Provide the [X, Y] coordinate of the cell's center where the given text is located.  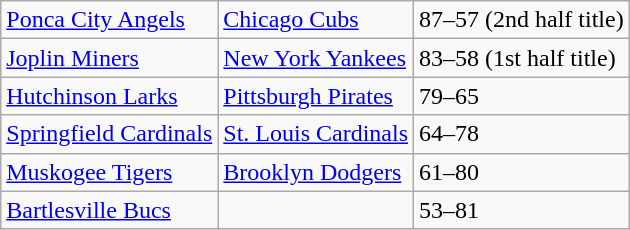
Joplin Miners [110, 58]
Hutchinson Larks [110, 96]
Ponca City Angels [110, 20]
Pittsburgh Pirates [316, 96]
87–57 (2nd half title) [522, 20]
St. Louis Cardinals [316, 134]
79–65 [522, 96]
Muskogee Tigers [110, 172]
61–80 [522, 172]
83–58 (1st half title) [522, 58]
53–81 [522, 210]
Springfield Cardinals [110, 134]
Chicago Cubs [316, 20]
64–78 [522, 134]
New York Yankees [316, 58]
Brooklyn Dodgers [316, 172]
Bartlesville Bucs [110, 210]
